Find where the given text appears and provide that cell's center as (x, y) coordinate. 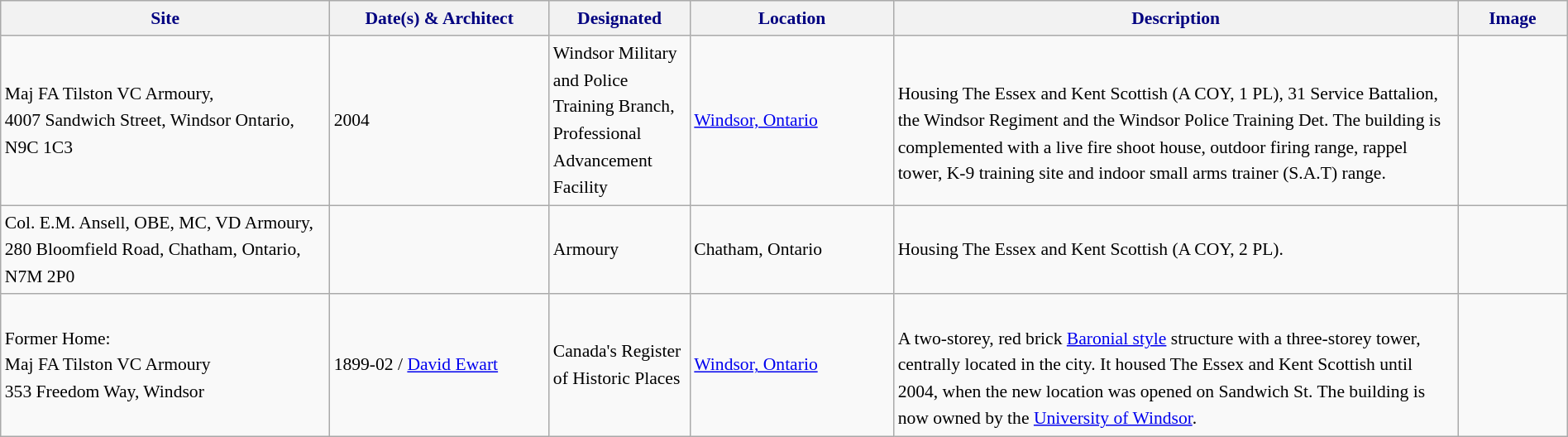
Description (1176, 18)
Designated (619, 18)
Maj FA Tilston VC Armoury, 4007 Sandwich Street, Windsor Ontario, N9C 1C3 (165, 121)
Housing The Essex and Kent Scottish (A COY, 2 PL). (1176, 250)
Chatham, Ontario (791, 250)
Date(s) & Architect (440, 18)
2004 (440, 121)
Site (165, 18)
Armoury (619, 250)
1899-02 / David Ewart (440, 365)
Canada's Register of Historic Places (619, 365)
Col. E.M. Ansell, OBE, MC, VD Armoury, 280 Bloomfield Road, Chatham, Ontario, N7M 2P0 (165, 250)
Former Home:Maj FA Tilston VC Armoury353 Freedom Way, Windsor (165, 365)
Windsor Military and Police Training Branch, Professional Advancement Facility (619, 121)
Image (1513, 18)
Location (791, 18)
